Locate the cell with the specified text and output its [X, Y] center coordinate. 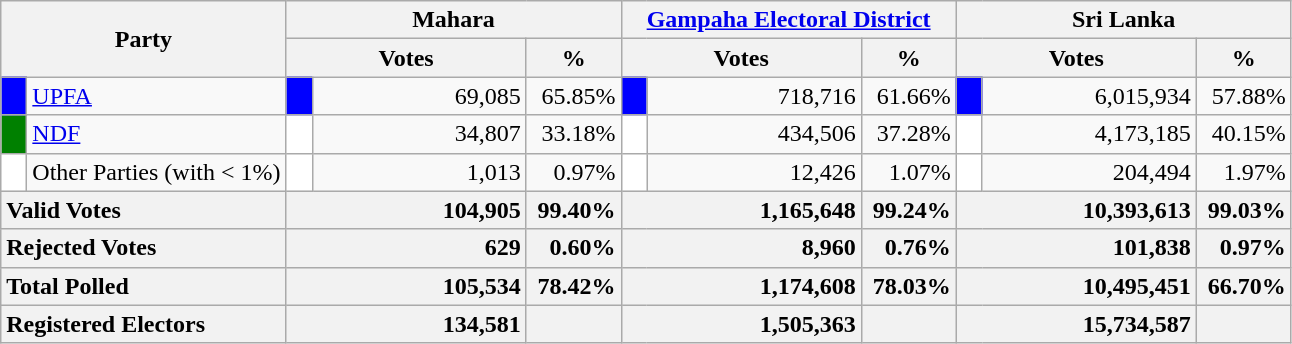
104,905 [406, 210]
Valid Votes [144, 210]
69,085 [419, 96]
718,716 [754, 96]
Sri Lanka [1124, 20]
78.42% [574, 286]
57.88% [1244, 96]
434,506 [754, 134]
Other Parties (with < 1%) [156, 172]
10,495,451 [1076, 286]
99.03% [1244, 210]
15,734,587 [1076, 324]
629 [406, 248]
1,165,648 [741, 210]
4,173,185 [1089, 134]
99.40% [574, 210]
61.66% [908, 96]
78.03% [908, 286]
NDF [156, 134]
37.28% [908, 134]
0.76% [908, 248]
Rejected Votes [144, 248]
12,426 [754, 172]
105,534 [406, 286]
Registered Electors [144, 324]
1.97% [1244, 172]
8,960 [741, 248]
6,015,934 [1089, 96]
0.60% [574, 248]
1.07% [908, 172]
1,174,608 [741, 286]
40.15% [1244, 134]
204,494 [1089, 172]
Gampaha Electoral District [788, 20]
66.70% [1244, 286]
10,393,613 [1076, 210]
34,807 [419, 134]
101,838 [1076, 248]
1,505,363 [741, 324]
33.18% [574, 134]
UPFA [156, 96]
Party [144, 39]
65.85% [574, 96]
134,581 [406, 324]
1,013 [419, 172]
Mahara [454, 20]
Total Polled [144, 286]
99.24% [908, 210]
